Output the [X, Y] coordinate of the center of the cell containing the given text.  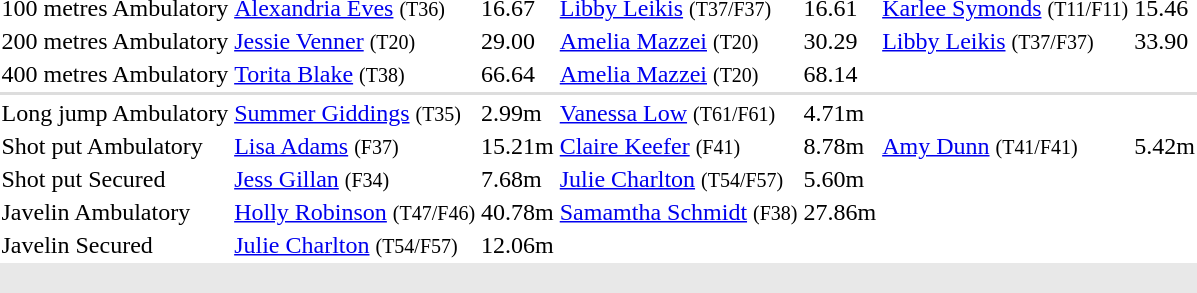
7.68m [518, 179]
12.06m [518, 245]
66.64 [518, 74]
Summer Giddings (T35) [355, 113]
Jessie Venner (T20) [355, 41]
33.90 [1165, 41]
Holly Robinson (T47/F46) [355, 212]
Torita Blake (T38) [355, 74]
Jess Gillan (F34) [355, 179]
Amy Dunn (T41/F41) [1006, 146]
Libby Leikis (T37/F37) [1006, 41]
Javelin Secured [115, 245]
4.71m [840, 113]
Long jump Ambulatory [115, 113]
29.00 [518, 41]
40.78m [518, 212]
27.86m [840, 212]
Claire Keefer (F41) [678, 146]
Shot put Secured [115, 179]
Javelin Ambulatory [115, 212]
5.42m [1165, 146]
Vanessa Low (T61/F61) [678, 113]
Lisa Adams (F37) [355, 146]
5.60m [840, 179]
15.21m [518, 146]
200 metres Ambulatory [115, 41]
68.14 [840, 74]
2.99m [518, 113]
400 metres Ambulatory [115, 74]
Samamtha Schmidt (F38) [678, 212]
30.29 [840, 41]
Shot put Ambulatory [115, 146]
8.78m [840, 146]
